Detect which cell encompasses the target text, then output its [x, y] center coordinate. 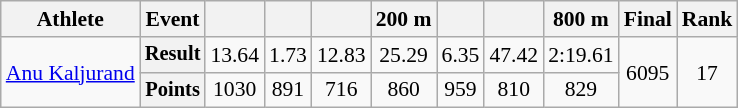
Result [173, 55]
810 [514, 90]
800 m [580, 19]
959 [461, 90]
13.64 [234, 55]
Final [648, 19]
2:19.61 [580, 55]
25.29 [404, 55]
12.83 [342, 55]
716 [342, 90]
Points [173, 90]
200 m [404, 19]
Anu Kaljurand [70, 72]
Athlete [70, 19]
17 [708, 72]
1.73 [288, 55]
829 [580, 90]
6095 [648, 72]
860 [404, 90]
1030 [234, 90]
Rank [708, 19]
891 [288, 90]
Event [173, 19]
47.42 [514, 55]
6.35 [461, 55]
